Scan for the cell matching the given text and deliver its (X, Y) coordinate at center. 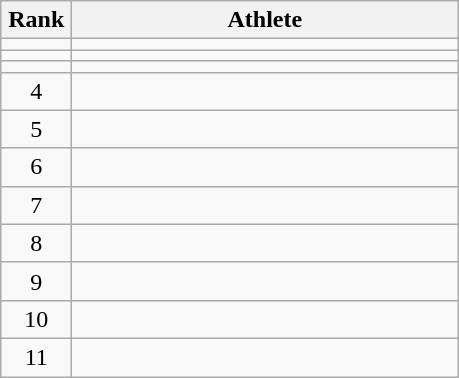
7 (36, 205)
8 (36, 243)
6 (36, 167)
10 (36, 319)
11 (36, 357)
5 (36, 129)
4 (36, 91)
Athlete (265, 20)
Rank (36, 20)
9 (36, 281)
